Return the [X, Y] coordinate for the center point of the cell that contains the specified text.  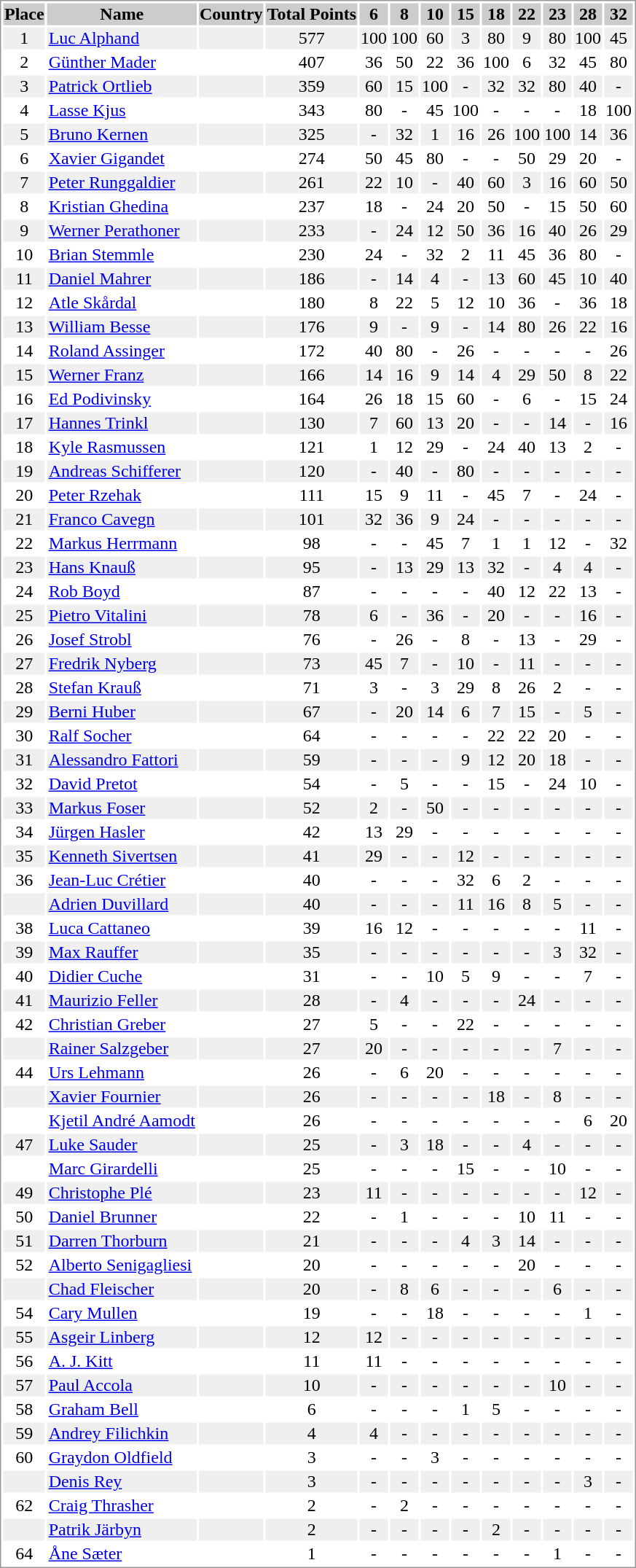
Bruno Kernen [122, 135]
Josef Strobl [122, 639]
Kjetil André Aamodt [122, 1120]
237 [312, 206]
Stefan Krauß [122, 687]
Paul Accola [122, 1386]
166 [312, 375]
95 [312, 568]
Rob Boyd [122, 591]
Roland Assinger [122, 351]
Total Points [312, 14]
Darren Thorburn [122, 1241]
Denis Rey [122, 1482]
Lasse Kjus [122, 110]
Jürgen Hasler [122, 832]
261 [312, 183]
Maurizio Feller [122, 1001]
Xavier Fournier [122, 1097]
230 [312, 254]
186 [312, 279]
Cary Mullen [122, 1313]
Max Rauffer [122, 953]
Markus Herrmann [122, 543]
Werner Perathoner [122, 231]
Kyle Rasmussen [122, 447]
49 [24, 1193]
51 [24, 1241]
Kenneth Sivertsen [122, 857]
44 [24, 1072]
71 [312, 687]
Andrey Filichkin [122, 1434]
Andreas Schifferer [122, 472]
55 [24, 1338]
Berni Huber [122, 712]
325 [312, 135]
67 [312, 712]
Name [122, 14]
Atle Skårdal [122, 303]
Place [24, 14]
Luke Sauder [122, 1145]
164 [312, 399]
343 [312, 110]
274 [312, 158]
Asgeir Linberg [122, 1338]
Jean-Luc Crétier [122, 880]
Luca Cattaneo [122, 928]
Daniel Brunner [122, 1217]
Fredrik Nyberg [122, 664]
Peter Runggaldier [122, 183]
Peter Rzehak [122, 495]
87 [312, 591]
David Pretot [122, 784]
Alessandro Fattori [122, 760]
Country [231, 14]
Christian Greber [122, 1024]
Franco Cavegn [122, 520]
73 [312, 664]
Didier Cuche [122, 976]
Marc Girardelli [122, 1169]
76 [312, 639]
172 [312, 351]
Alberto Senigagliesi [122, 1265]
Luc Alphand [122, 39]
359 [312, 87]
Günther Mader [122, 62]
407 [312, 62]
101 [312, 520]
A. J. Kitt [122, 1361]
577 [312, 39]
111 [312, 495]
98 [312, 543]
Åne Sæter [122, 1553]
Kristian Ghedina [122, 206]
17 [24, 424]
Daniel Mahrer [122, 279]
56 [24, 1361]
58 [24, 1409]
Patrick Ortlieb [122, 87]
Ralf Socher [122, 736]
Christophe Plé [122, 1193]
121 [312, 447]
57 [24, 1386]
33 [24, 808]
Patrik Järbyn [122, 1530]
Graydon Oldfield [122, 1457]
30 [24, 736]
38 [24, 928]
William Besse [122, 327]
Werner Franz [122, 375]
Pietro Vitalini [122, 616]
Rainer Salzgeber [122, 1049]
Hannes Trinkl [122, 424]
120 [312, 472]
Brian Stemmle [122, 254]
Chad Fleischer [122, 1290]
Xavier Gigandet [122, 158]
233 [312, 231]
176 [312, 327]
47 [24, 1145]
34 [24, 832]
180 [312, 303]
Ed Podivinsky [122, 399]
Graham Bell [122, 1409]
78 [312, 616]
62 [24, 1505]
Hans Knauß [122, 568]
Markus Foser [122, 808]
Urs Lehmann [122, 1072]
Adrien Duvillard [122, 905]
Craig Thrasher [122, 1505]
130 [312, 424]
